Output the (x, y) coordinate of the center of the cell containing the given text.  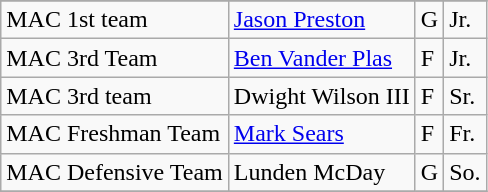
Lunden McDay (322, 172)
MAC 1st team (115, 20)
So. (465, 172)
Ben Vander Plas (322, 58)
MAC Defensive Team (115, 172)
Mark Sears (322, 134)
MAC 3rd Team (115, 58)
Dwight Wilson III (322, 96)
Fr. (465, 134)
MAC Freshman Team (115, 134)
Sr. (465, 96)
Jason Preston (322, 20)
MAC 3rd team (115, 96)
